Find where the given text appears and provide that cell's center as (X, Y) coordinate. 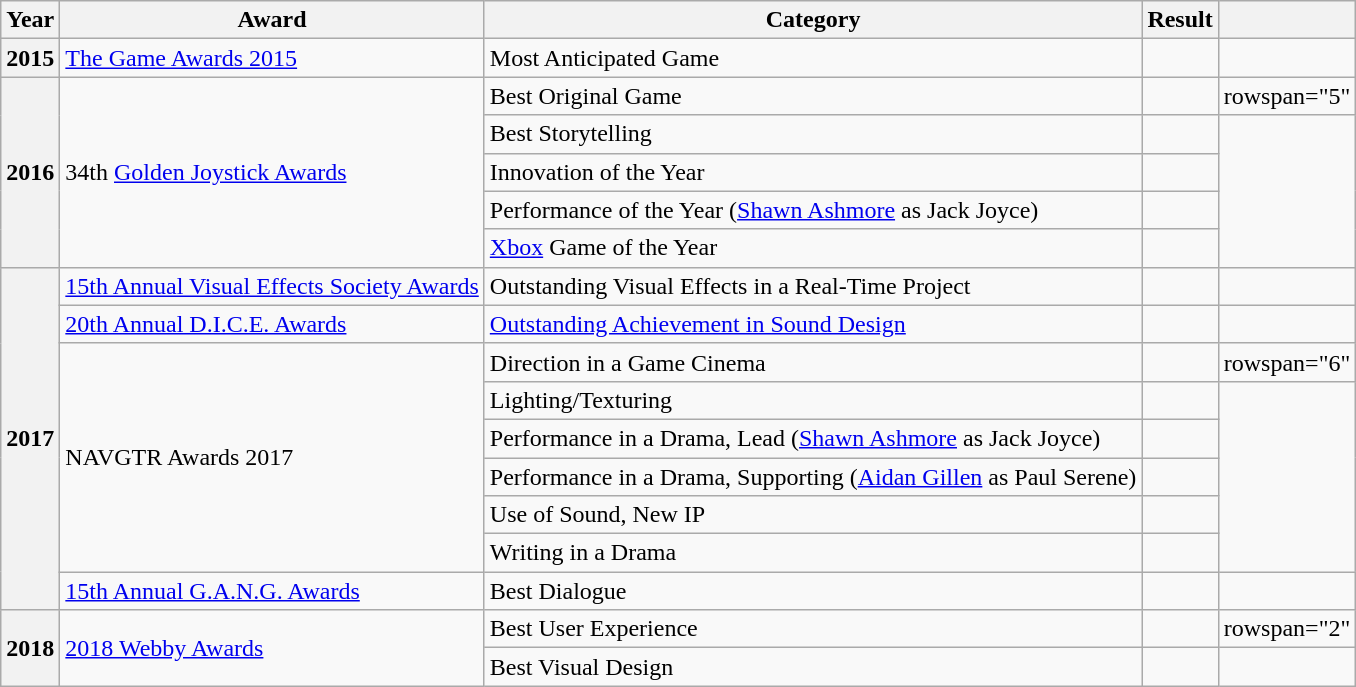
34th Golden Joystick Awards (272, 172)
Most Anticipated Game (813, 58)
2017 (30, 438)
Year (30, 20)
Lighting/Texturing (813, 400)
Innovation of the Year (813, 172)
Result (1180, 20)
Best User Experience (813, 629)
Performance in a Drama, Lead (Shawn Ashmore as Jack Joyce) (813, 438)
Direction in a Game Cinema (813, 362)
Best Visual Design (813, 667)
Category (813, 20)
Performance in a Drama, Supporting (Aidan Gillen as Paul Serene) (813, 477)
Use of Sound, New IP (813, 515)
Best Storytelling (813, 134)
rowspan="2" (1287, 629)
15th Annual Visual Effects Society Awards (272, 286)
Xbox Game of the Year (813, 248)
2018 (30, 648)
Performance of the Year (Shawn Ashmore as Jack Joyce) (813, 210)
Outstanding Visual Effects in a Real-Time Project (813, 286)
NAVGTR Awards 2017 (272, 457)
20th Annual D.I.C.E. Awards (272, 324)
Outstanding Achievement in Sound Design (813, 324)
15th Annual G.A.N.G. Awards (272, 591)
2015 (30, 58)
rowspan="6" (1287, 362)
Writing in a Drama (813, 553)
2016 (30, 172)
2018 Webby Awards (272, 648)
The Game Awards 2015 (272, 58)
rowspan="5" (1287, 96)
Award (272, 20)
Best Dialogue (813, 591)
Best Original Game (813, 96)
